Provide the [x, y] coordinate of the cell's center where the given text is located.  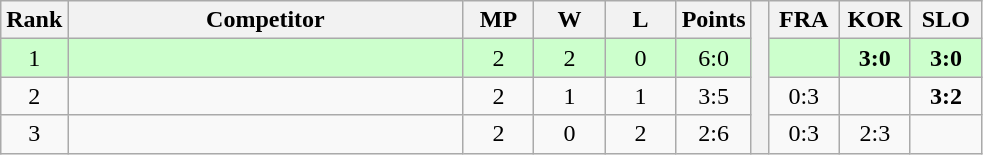
Rank [34, 20]
2:3 [874, 134]
3:2 [946, 96]
3 [34, 134]
6:0 [714, 58]
Competitor [266, 20]
MP [498, 20]
3:5 [714, 96]
FRA [804, 20]
KOR [874, 20]
W [570, 20]
L [640, 20]
2:6 [714, 134]
SLO [946, 20]
Points [714, 20]
